Output the (x, y) coordinate of the center of the cell containing the given text.  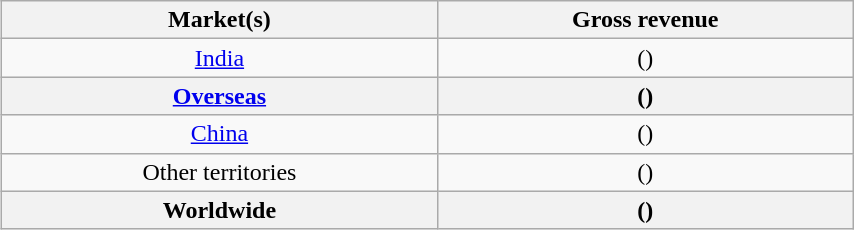
Overseas (220, 96)
China (220, 134)
Market(s) (220, 20)
Gross revenue (645, 20)
India (220, 58)
Other territories (220, 172)
Worldwide (220, 210)
